Pinpoint the cell where the given text exists, returning its [X, Y] midpoint coordinate. 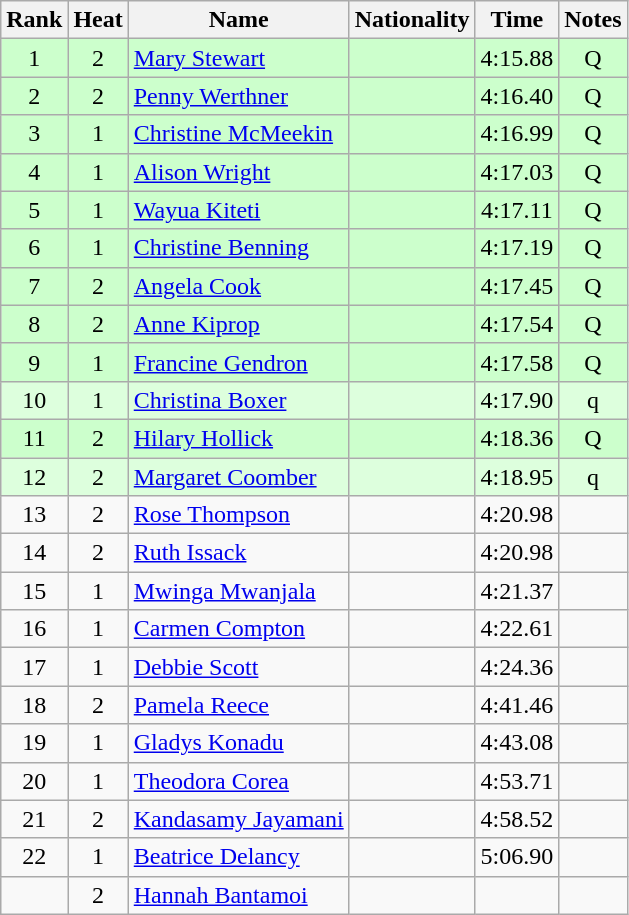
5:06.90 [517, 857]
Notes [593, 20]
Rose Thompson [238, 515]
Mwinga Mwanjala [238, 591]
Beatrice Delancy [238, 857]
Hilary Hollick [238, 438]
Penny Werthner [238, 96]
Rank [34, 20]
22 [34, 857]
4:17.03 [517, 172]
15 [34, 591]
Christine Benning [238, 248]
21 [34, 819]
4:18.36 [517, 438]
8 [34, 324]
6 [34, 248]
14 [34, 553]
3 [34, 134]
Mary Stewart [238, 58]
7 [34, 286]
Anne Kiprop [238, 324]
Francine Gendron [238, 362]
4:22.61 [517, 629]
4:18.95 [517, 477]
Carmen Compton [238, 629]
4:17.90 [517, 400]
11 [34, 438]
Debbie Scott [238, 667]
9 [34, 362]
Christina Boxer [238, 400]
4 [34, 172]
16 [34, 629]
Angela Cook [238, 286]
Pamela Reece [238, 705]
13 [34, 515]
Heat [98, 20]
4:53.71 [517, 781]
4:17.11 [517, 210]
Hannah Bantamoi [238, 895]
4:17.45 [517, 286]
4:16.99 [517, 134]
4:41.46 [517, 705]
Alison Wright [238, 172]
Ruth Issack [238, 553]
10 [34, 400]
18 [34, 705]
12 [34, 477]
4:17.54 [517, 324]
Time [517, 20]
Gladys Konadu [238, 743]
19 [34, 743]
Christine McMeekin [238, 134]
17 [34, 667]
Name [238, 20]
4:43.08 [517, 743]
Kandasamy Jayamani [238, 819]
4:17.58 [517, 362]
4:16.40 [517, 96]
Margaret Coomber [238, 477]
4:21.37 [517, 591]
4:24.36 [517, 667]
4:15.88 [517, 58]
Wayua Kiteti [238, 210]
Nationality [412, 20]
20 [34, 781]
Theodora Corea [238, 781]
4:17.19 [517, 248]
4:58.52 [517, 819]
5 [34, 210]
